Determine the (X, Y) coordinate at the center of the cell enclosing the given text.  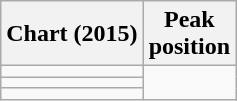
Peakposition (189, 34)
Chart (2015) (72, 34)
